Extract the (X, Y) coordinate from the center of the cell holding the provided text.  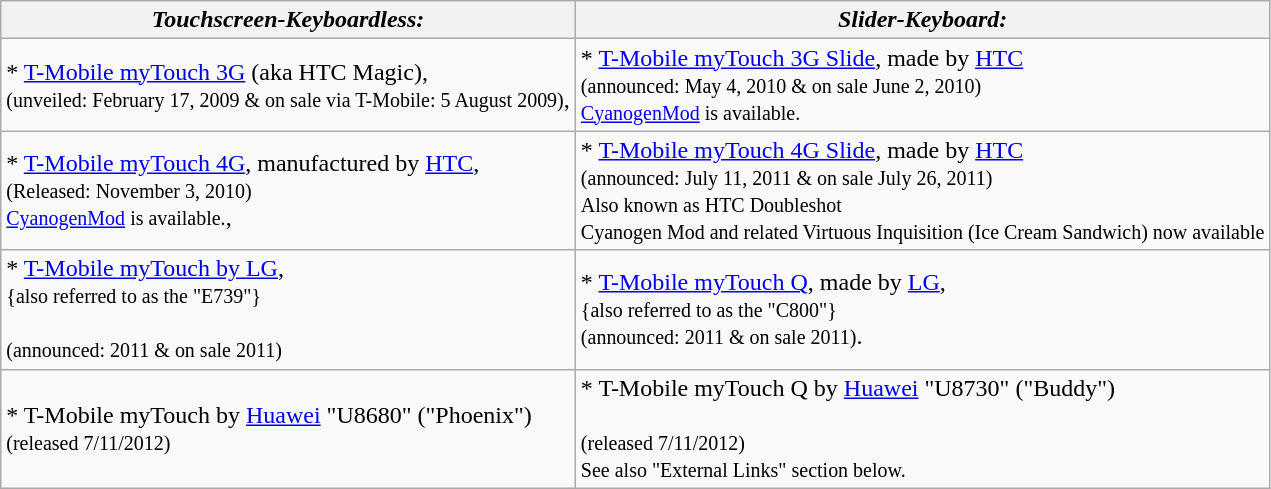
* T-Mobile myTouch by Huawei "U8680" ("Phoenix")(released 7/11/2012) (288, 428)
* T-Mobile myTouch 4G, manufactured by HTC, (Released: November 3, 2010)CyanogenMod is available., (288, 190)
Slider-Keyboard: (922, 20)
Touchscreen-Keyboardless: (288, 20)
* T-Mobile myTouch by LG,{also referred to as the "E739"}(announced: 2011 & on sale 2011) (288, 310)
* T-Mobile myTouch 3G Slide, made by HTC (announced: May 4, 2010 & on sale June 2, 2010)CyanogenMod is available. (922, 85)
* T-Mobile myTouch Q, made by LG, {also referred to as the "C800"}(announced: 2011 & on sale 2011). (922, 310)
* T-Mobile myTouch Q by Huawei "U8730" ("Buddy")(released 7/11/2012) See also "External Links" section below. (922, 428)
* T-Mobile myTouch 3G (aka HTC Magic), (unveiled: February 17, 2009 & on sale via T-Mobile: 5 August 2009), (288, 85)
